Output the (X, Y) coordinate of the center of the cell containing the given text.  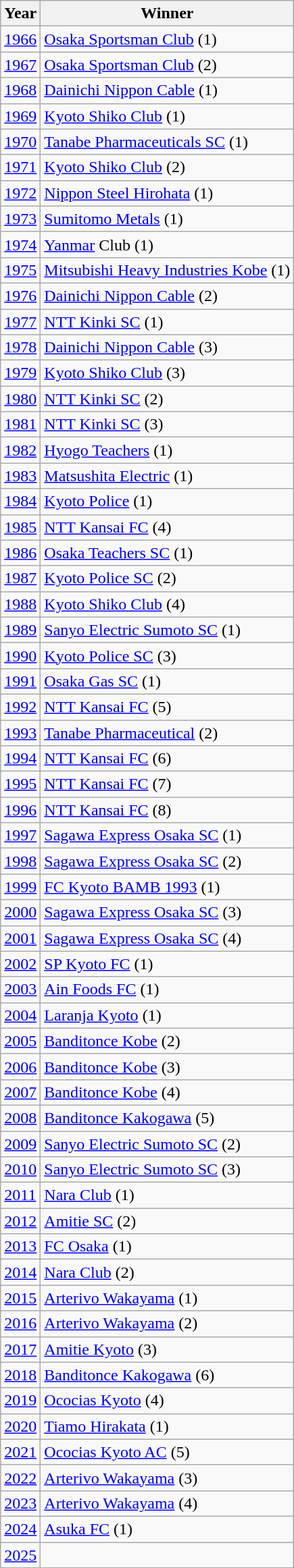
2023 (20, 1503)
1999 (20, 887)
Dainichi Nippon Cable (1) (168, 90)
Year (20, 13)
Dainichi Nippon Cable (2) (168, 296)
1976 (20, 296)
Nara Club (2) (168, 1272)
2020 (20, 1426)
2003 (20, 990)
2009 (20, 1144)
1972 (20, 193)
Sagawa Express Osaka SC (3) (168, 913)
Yanmar Club (1) (168, 244)
2006 (20, 1066)
Kyoto Police SC (3) (168, 655)
1992 (20, 707)
1998 (20, 861)
2007 (20, 1092)
2004 (20, 1015)
1973 (20, 219)
2025 (20, 1555)
1984 (20, 502)
2008 (20, 1118)
NTT Kansai FC (8) (168, 810)
Matsushita Electric (1) (168, 476)
Sanyo Electric Sumoto SC (2) (168, 1144)
Kyoto Police (1) (168, 502)
NTT Kansai FC (5) (168, 707)
2002 (20, 964)
2010 (20, 1170)
2012 (20, 1221)
NTT Kinki SC (2) (168, 399)
Banditonce Kakogawa (5) (168, 1118)
Tanabe Pharmaceuticals SC (1) (168, 142)
1978 (20, 348)
1996 (20, 810)
Sanyo Electric Sumoto SC (1) (168, 630)
1977 (20, 322)
Asuka FC (1) (168, 1529)
Arterivo Wakayama (1) (168, 1298)
Hyogo Teachers (1) (168, 450)
Kyoto Shiko Club (3) (168, 373)
2021 (20, 1452)
2015 (20, 1298)
Mitsubishi Heavy Industries Kobe (1) (168, 270)
1997 (20, 836)
2024 (20, 1529)
Winner (168, 13)
2016 (20, 1324)
2019 (20, 1401)
1991 (20, 681)
NTT Kansai FC (7) (168, 784)
1971 (20, 167)
Banditonce Kobe (4) (168, 1092)
2014 (20, 1272)
1979 (20, 373)
Arterivo Wakayama (2) (168, 1324)
Tanabe Pharmaceutical (2) (168, 732)
Sagawa Express Osaka SC (4) (168, 938)
1994 (20, 759)
1986 (20, 553)
1982 (20, 450)
Kyoto Shiko Club (1) (168, 116)
2017 (20, 1349)
1981 (20, 425)
1969 (20, 116)
Ain Foods FC (1) (168, 990)
Ococias Kyoto AC (5) (168, 1452)
NTT Kansai FC (4) (168, 527)
1995 (20, 784)
Kyoto Shiko Club (2) (168, 167)
1970 (20, 142)
Amitie Kyoto (3) (168, 1349)
1993 (20, 732)
2000 (20, 913)
1967 (20, 65)
1980 (20, 399)
Osaka Sportsman Club (2) (168, 65)
Banditonce Kobe (3) (168, 1066)
Sanyo Electric Sumoto SC (3) (168, 1170)
1974 (20, 244)
Osaka Gas SC (1) (168, 681)
Nippon Steel Hirohata (1) (168, 193)
SP Kyoto FC (1) (168, 964)
NTT Kansai FC (6) (168, 759)
Sumitomo Metals (1) (168, 219)
1975 (20, 270)
1968 (20, 90)
2018 (20, 1375)
2001 (20, 938)
Nara Club (1) (168, 1195)
2013 (20, 1247)
1988 (20, 604)
Arterivo Wakayama (3) (168, 1478)
1983 (20, 476)
Dainichi Nippon Cable (3) (168, 348)
2011 (20, 1195)
1989 (20, 630)
FC Osaka (1) (168, 1247)
Banditonce Kakogawa (6) (168, 1375)
1987 (20, 578)
2005 (20, 1041)
Sagawa Express Osaka SC (2) (168, 861)
Banditonce Kobe (2) (168, 1041)
2022 (20, 1478)
1966 (20, 39)
Laranja Kyoto (1) (168, 1015)
Kyoto Police SC (2) (168, 578)
NTT Kinki SC (3) (168, 425)
Kyoto Shiko Club (4) (168, 604)
Ococias Kyoto (4) (168, 1401)
Osaka Sportsman Club (1) (168, 39)
Sagawa Express Osaka SC (1) (168, 836)
Amitie SC (2) (168, 1221)
Tiamo Hirakata (1) (168, 1426)
Osaka Teachers SC (1) (168, 553)
NTT Kinki SC (1) (168, 322)
Arterivo Wakayama (4) (168, 1503)
1990 (20, 655)
FC Kyoto BAMB 1993 (1) (168, 887)
1985 (20, 527)
